Identify which cell holds the provided text, then report its (x, y) central coordinate. 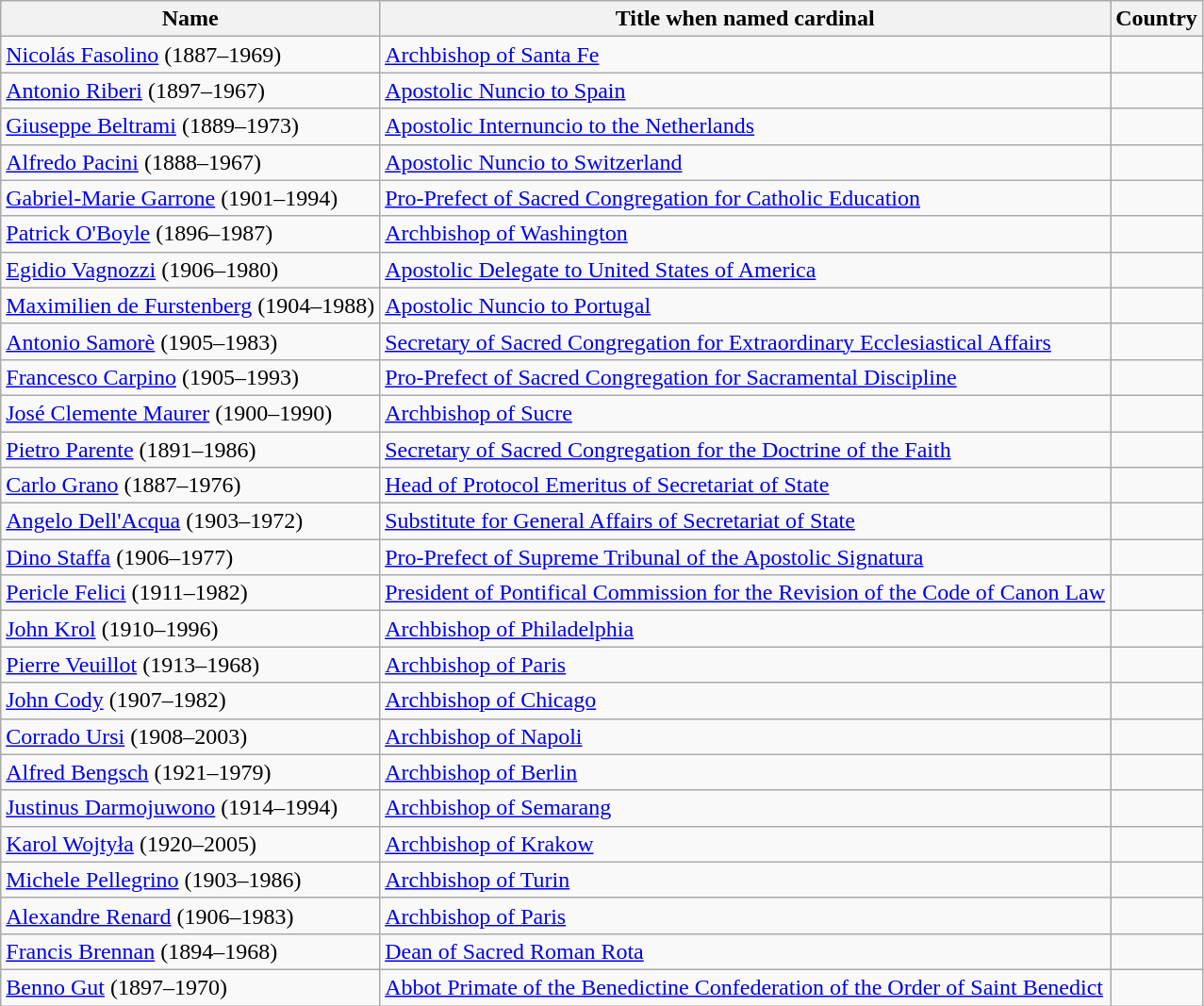
Title when named cardinal (745, 19)
Country (1157, 19)
Dino Staffa (1906–1977) (190, 557)
Maximilien de Furstenberg (1904–1988) (190, 305)
Archbishop of Sucre (745, 413)
Secretary of Sacred Congregation for Extraordinary Ecclesiastical Affairs (745, 341)
Archbishop of Krakow (745, 844)
Patrick O'Boyle (1896–1987) (190, 234)
Pierre Veuillot (1913–1968) (190, 665)
Francis Brennan (1894–1968) (190, 951)
President of Pontifical Commission for the Revision of the Code of Canon Law (745, 593)
Karol Wojtyła (1920–2005) (190, 844)
Pietro Parente (1891–1986) (190, 450)
Egidio Vagnozzi (1906–1980) (190, 270)
Name (190, 19)
John Krol (1910–1996) (190, 629)
Apostolic Nuncio to Switzerland (745, 162)
Apostolic Nuncio to Spain (745, 91)
Archbishop of Chicago (745, 701)
Carlo Grano (1887–1976) (190, 486)
Justinus Darmojuwono (1914–1994) (190, 808)
Michele Pellegrino (1903–1986) (190, 880)
Archbishop of Santa Fe (745, 55)
Apostolic Internuncio to the Netherlands (745, 126)
Archbishop of Philadelphia (745, 629)
Pro-Prefect of Sacred Congregation for Catholic Education (745, 198)
Antonio Samorè (1905–1983) (190, 341)
Apostolic Delegate to United States of America (745, 270)
Gabriel-Marie Garrone (1901–1994) (190, 198)
Secretary of Sacred Congregation for the Doctrine of the Faith (745, 450)
Archbishop of Semarang (745, 808)
John Cody (1907–1982) (190, 701)
Giuseppe Beltrami (1889–1973) (190, 126)
Benno Gut (1897–1970) (190, 987)
Pro-Prefect of Supreme Tribunal of the Apostolic Signatura (745, 557)
José Clemente Maurer (1900–1990) (190, 413)
Dean of Sacred Roman Rota (745, 951)
Substitute for General Affairs of Secretariat of State (745, 521)
Francesco Carpino (1905–1993) (190, 377)
Archbishop of Turin (745, 880)
Archbishop of Washington (745, 234)
Pericle Felici (1911–1982) (190, 593)
Antonio Riberi (1897–1967) (190, 91)
Abbot Primate of the Benedictine Confederation of the Order of Saint Benedict (745, 987)
Nicolás Fasolino (1887–1969) (190, 55)
Angelo Dell'Acqua (1903–1972) (190, 521)
Alexandre Renard (1906–1983) (190, 915)
Apostolic Nuncio to Portugal (745, 305)
Alfredo Pacini (1888–1967) (190, 162)
Pro-Prefect of Sacred Congregation for Sacramental Discipline (745, 377)
Corrado Ursi (1908–2003) (190, 736)
Archbishop of Napoli (745, 736)
Alfred Bengsch (1921–1979) (190, 772)
Archbishop of Berlin (745, 772)
Head of Protocol Emeritus of Secretariat of State (745, 486)
